Provide the [x, y] coordinate of the cell's center where the given text is located.  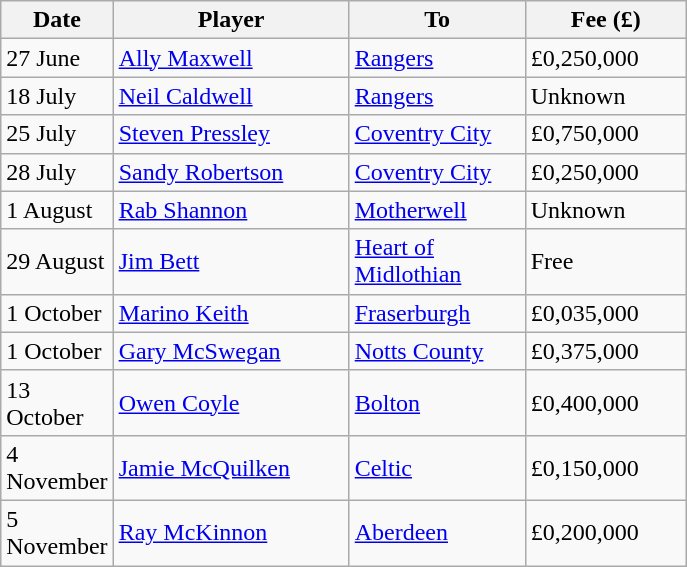
Notts County [437, 351]
£0,035,000 [606, 313]
Free [606, 262]
Gary McSwegan [231, 351]
£0,750,000 [606, 134]
Neil Caldwell [231, 96]
4 November [57, 468]
Jim Bett [231, 262]
25 July [57, 134]
Player [231, 20]
28 July [57, 172]
5 November [57, 532]
£0,400,000 [606, 402]
Owen Coyle [231, 402]
Date [57, 20]
Ally Maxwell [231, 58]
Aberdeen [437, 532]
Heart of Midlothian [437, 262]
18 July [57, 96]
Ray McKinnon [231, 532]
Sandy Robertson [231, 172]
Fee (£) [606, 20]
27 June [57, 58]
Rab Shannon [231, 210]
£0,375,000 [606, 351]
Marino Keith [231, 313]
13 October [57, 402]
To [437, 20]
Motherwell [437, 210]
£0,150,000 [606, 468]
Bolton [437, 402]
£0,200,000 [606, 532]
Steven Pressley [231, 134]
Jamie McQuilken [231, 468]
1 August [57, 210]
Fraserburgh [437, 313]
Celtic [437, 468]
29 August [57, 262]
